Return the (x, y) coordinate for the center point of the cell that contains the specified text.  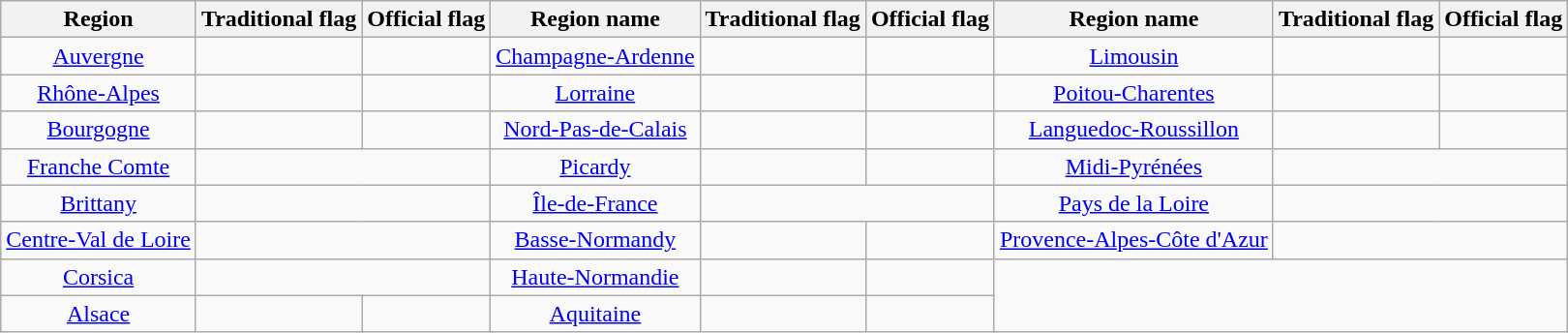
Lorraine (595, 93)
Pays de la Loire (1133, 203)
Limousin (1133, 56)
Region (99, 19)
Brittany (99, 203)
Alsace (99, 314)
Provence-Alpes-Côte d'Azur (1133, 240)
Auvergne (99, 56)
Bourgogne (99, 130)
Nord-Pas-de-Calais (595, 130)
Centre-Val de Loire (99, 240)
Midi-Pyrénées (1133, 166)
Rhône-Alpes (99, 93)
Picardy (595, 166)
Corsica (99, 277)
Franche Comte (99, 166)
Champagne-Ardenne (595, 56)
Haute-Normandie (595, 277)
Île-de-France (595, 203)
Basse-Normandy (595, 240)
Languedoc-Roussillon (1133, 130)
Poitou-Charentes (1133, 93)
Aquitaine (595, 314)
